Return the (x, y) coordinate for the center point of the cell that contains the specified text.  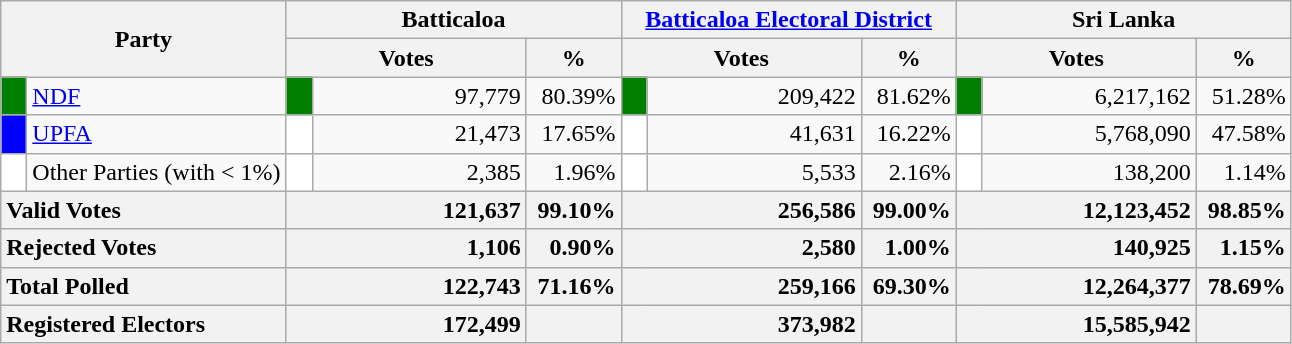
1.96% (574, 172)
78.69% (1244, 286)
209,422 (754, 96)
138,200 (1089, 172)
15,585,942 (1076, 324)
Batticaloa (454, 20)
Other Parties (with < 1%) (156, 172)
2,385 (419, 172)
1.15% (1244, 248)
1,106 (406, 248)
NDF (156, 96)
Party (144, 39)
71.16% (574, 286)
12,123,452 (1076, 210)
16.22% (908, 134)
99.00% (908, 210)
12,264,377 (1076, 286)
0.90% (574, 248)
5,533 (754, 172)
140,925 (1076, 248)
UPFA (156, 134)
98.85% (1244, 210)
2.16% (908, 172)
Batticaloa Electoral District (788, 20)
2,580 (741, 248)
97,779 (419, 96)
122,743 (406, 286)
1.00% (908, 248)
373,982 (741, 324)
121,637 (406, 210)
1.14% (1244, 172)
81.62% (908, 96)
Sri Lanka (1124, 20)
6,217,162 (1089, 96)
69.30% (908, 286)
80.39% (574, 96)
Registered Electors (144, 324)
Valid Votes (144, 210)
Rejected Votes (144, 248)
51.28% (1244, 96)
17.65% (574, 134)
256,586 (741, 210)
41,631 (754, 134)
99.10% (574, 210)
47.58% (1244, 134)
172,499 (406, 324)
Total Polled (144, 286)
5,768,090 (1089, 134)
259,166 (741, 286)
21,473 (419, 134)
